For the text-containing cell, return its midpoint in [X, Y] coordinate format. 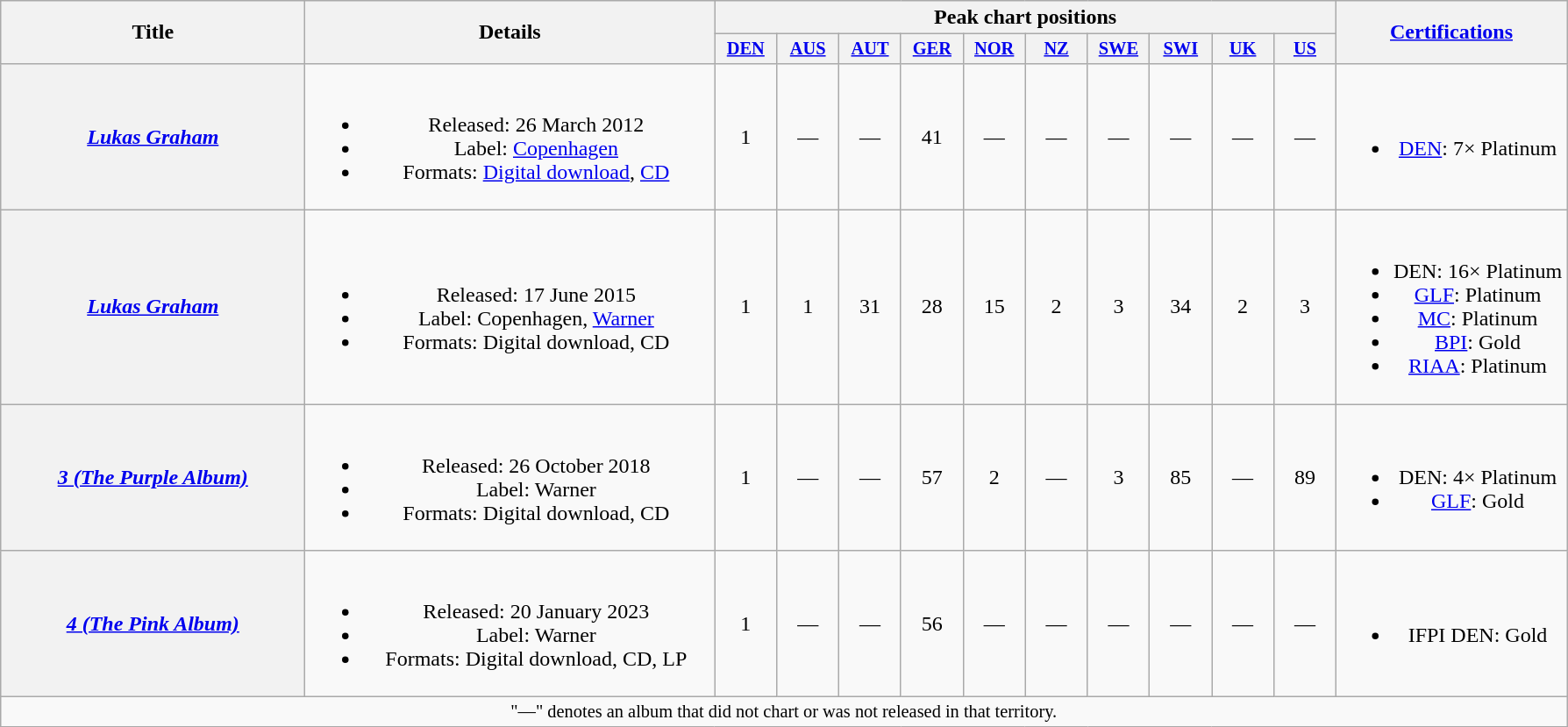
Certifications [1450, 32]
4 (The Pink Album) [153, 624]
57 [931, 477]
34 [1180, 307]
UK [1244, 49]
US [1305, 49]
"—" denotes an album that did not chart or was not released in that territory. [784, 712]
NOR [994, 49]
SWE [1119, 49]
NZ [1056, 49]
SWI [1180, 49]
Title [153, 32]
3 (The Purple Album) [153, 477]
DEN: 4× PlatinumGLF: Gold [1450, 477]
DEN [745, 49]
DEN: 16× PlatinumGLF: PlatinumMC: PlatinumBPI: GoldRIAA: Platinum [1450, 307]
AUT [870, 49]
IFPI DEN: Gold [1450, 624]
85 [1180, 477]
Released: 17 June 2015Label: Copenhagen, WarnerFormats: Digital download, CD [510, 307]
41 [931, 137]
89 [1305, 477]
28 [931, 307]
Released: 20 January 2023Label: WarnerFormats: Digital download, CD, LP [510, 624]
Details [510, 32]
15 [994, 307]
Peak chart positions [1026, 18]
DEN: 7× Platinum [1450, 137]
Released: 26 October 2018Label: WarnerFormats: Digital download, CD [510, 477]
31 [870, 307]
Released: 26 March 2012Label: CopenhagenFormats: Digital download, CD [510, 137]
56 [931, 624]
AUS [809, 49]
GER [931, 49]
